Locate the cell with the specified text and output its [x, y] center coordinate. 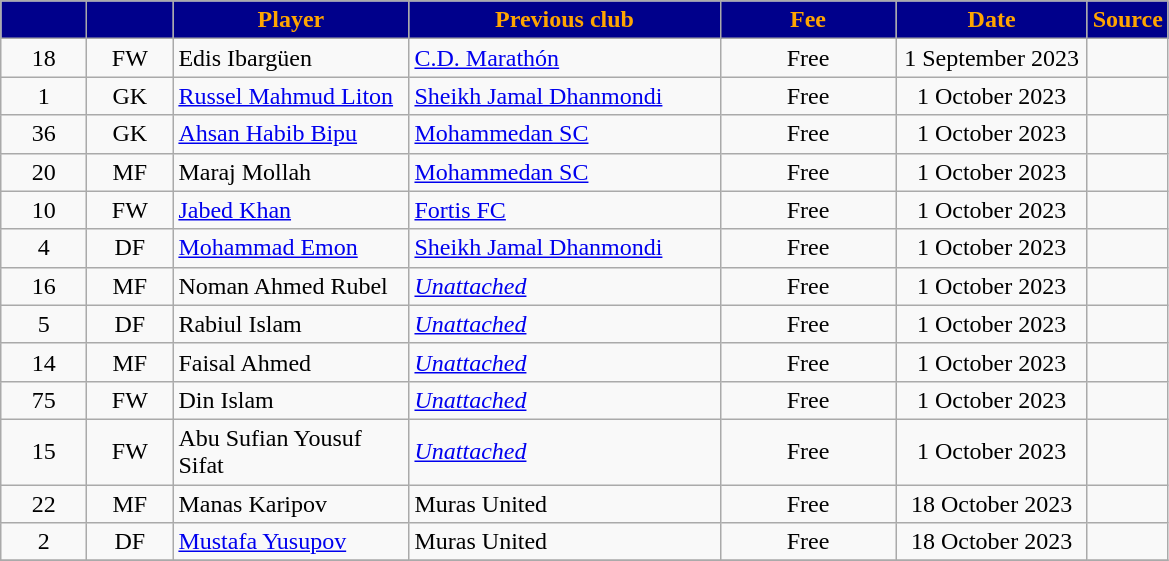
Edis Ibargüen [291, 58]
Ahsan Habib Bipu [291, 134]
15 [44, 452]
Mustafa Yusupov [291, 542]
Previous club [564, 20]
10 [44, 210]
Manas Karipov [291, 503]
Jabed Khan [291, 210]
Rabiul Islam [291, 324]
75 [44, 400]
1 [44, 96]
2 [44, 542]
Mohammad Emon [291, 248]
16 [44, 286]
Fee [808, 20]
Russel Mahmud Liton [291, 96]
5 [44, 324]
22 [44, 503]
Source [1128, 20]
14 [44, 362]
18 [44, 58]
Fortis FC [564, 210]
Din Islam [291, 400]
Player [291, 20]
Date [992, 20]
Maraj Mollah [291, 172]
4 [44, 248]
36 [44, 134]
Faisal Ahmed [291, 362]
C.D. Marathón [564, 58]
Noman Ahmed Rubel [291, 286]
20 [44, 172]
Abu Sufian Yousuf Sifat [291, 452]
1 September 2023 [992, 58]
